Provide the [X, Y] coordinate of the cell's center where the given text is located.  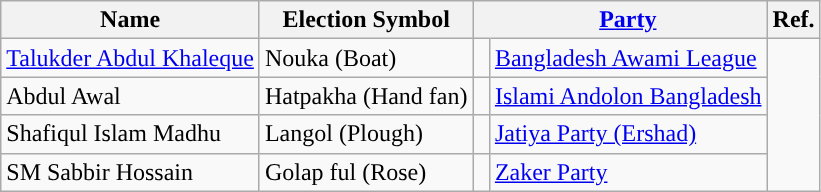
Ref. [794, 20]
Langol (Plough) [366, 134]
Election Symbol [366, 20]
Islami Andolon Bangladesh [628, 96]
Jatiya Party (Ershad) [628, 134]
Abdul Awal [130, 96]
Party [628, 20]
Golap ful (Rose) [366, 172]
SM Sabbir Hossain [130, 172]
Name [130, 20]
Shafiqul Islam Madhu [130, 134]
Hatpakha (Hand fan) [366, 96]
Bangladesh Awami League [628, 58]
Zaker Party [628, 172]
Nouka (Boat) [366, 58]
Talukder Abdul Khaleque [130, 58]
